Find where the given text appears and provide that cell's center as (X, Y) coordinate. 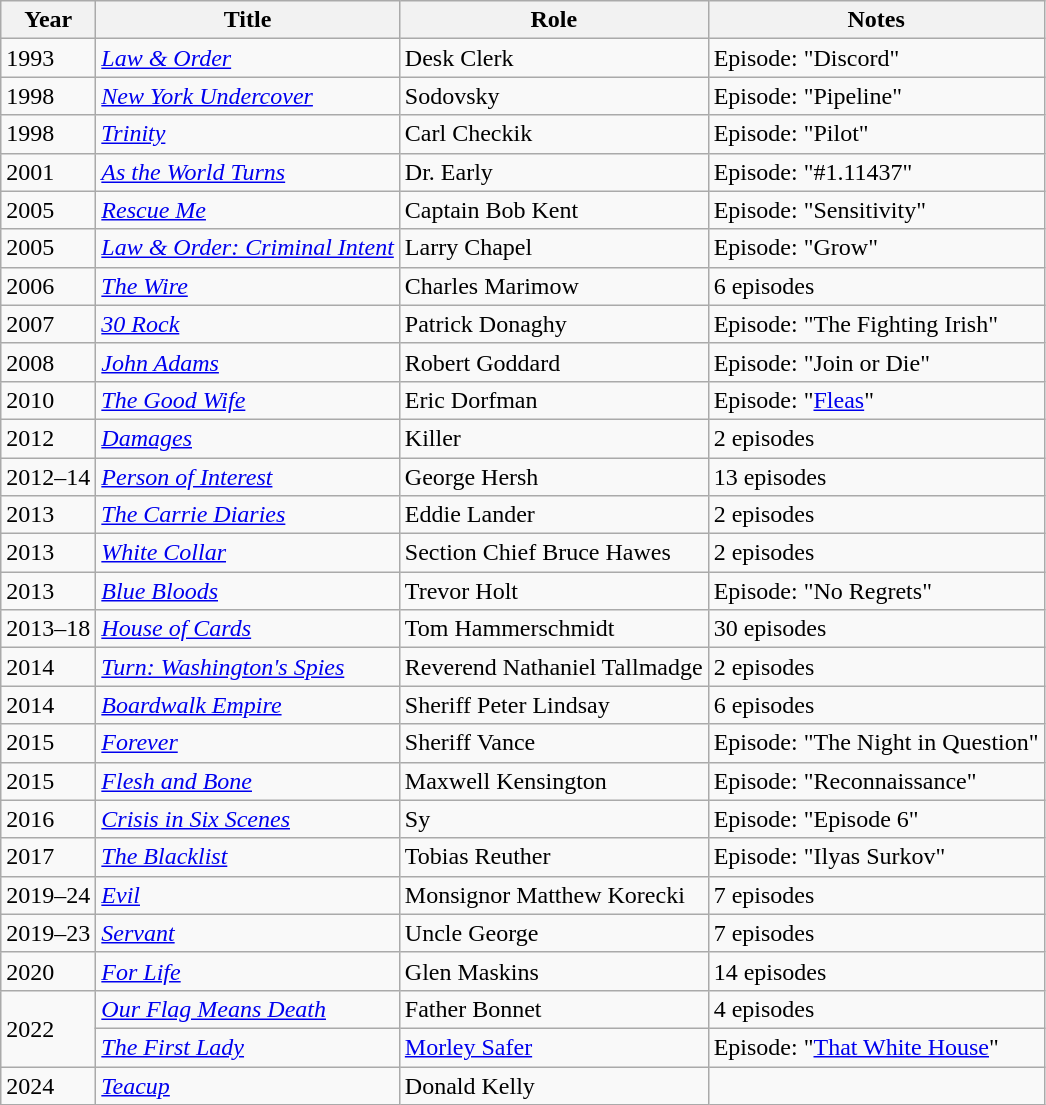
Larry Chapel (554, 248)
Desk Clerk (554, 58)
2007 (48, 324)
Glen Maskins (554, 971)
Tom Hammerschmidt (554, 629)
The Good Wife (248, 400)
Episode: "The Fighting Irish" (876, 324)
Father Bonnet (554, 1009)
Law & Order (248, 58)
Dr. Early (554, 172)
2024 (48, 1085)
Episode: "Pipeline" (876, 96)
Blue Bloods (248, 591)
Monsignor Matthew Korecki (554, 895)
As the World Turns (248, 172)
John Adams (248, 362)
2001 (48, 172)
Servant (248, 933)
Carl Checkik (554, 134)
Episode: "The Night in Question" (876, 743)
2017 (48, 857)
Reverend Nathaniel Tallmadge (554, 667)
2012 (48, 438)
House of Cards (248, 629)
Captain Bob Kent (554, 210)
13 episodes (876, 477)
Charles Marimow (554, 286)
Role (554, 20)
2012–14 (48, 477)
Episode: "Reconnaissance" (876, 781)
Killer (554, 438)
Uncle George (554, 933)
For Life (248, 971)
Episode: "Discord" (876, 58)
2022 (48, 1028)
2019–23 (48, 933)
Crisis in Six Scenes (248, 819)
Morley Safer (554, 1047)
Sheriff Vance (554, 743)
2008 (48, 362)
Boardwalk Empire (248, 705)
Our Flag Means Death (248, 1009)
Eddie Lander (554, 515)
Patrick Donaghy (554, 324)
Tobias Reuther (554, 857)
Sy (554, 819)
14 episodes (876, 971)
Robert Goddard (554, 362)
Person of Interest (248, 477)
Rescue Me (248, 210)
2019–24 (48, 895)
Sodovsky (554, 96)
Section Chief Bruce Hawes (554, 553)
Forever (248, 743)
Turn: Washington's Spies (248, 667)
30 episodes (876, 629)
New York Undercover (248, 96)
Episode: "Sensitivity" (876, 210)
Episode: "That White House" (876, 1047)
George Hersh (554, 477)
Title (248, 20)
Episode: "#1.11437" (876, 172)
4 episodes (876, 1009)
2010 (48, 400)
Episode: "Grow" (876, 248)
Episode: "Join or Die" (876, 362)
1993 (48, 58)
Sheriff Peter Lindsay (554, 705)
Flesh and Bone (248, 781)
Damages (248, 438)
Episode: "No Regrets" (876, 591)
Episode: "Episode 6" (876, 819)
Notes (876, 20)
The First Lady (248, 1047)
2013–18 (48, 629)
White Collar (248, 553)
30 Rock (248, 324)
Episode: "Ilyas Surkov" (876, 857)
Episode: "Pilot" (876, 134)
Trinity (248, 134)
Episode: "Fleas" (876, 400)
2020 (48, 971)
Trevor Holt (554, 591)
Eric Dorfman (554, 400)
Year (48, 20)
Donald Kelly (554, 1085)
2016 (48, 819)
Evil (248, 895)
The Carrie Diaries (248, 515)
Law & Order: Criminal Intent (248, 248)
The Wire (248, 286)
2006 (48, 286)
The Blacklist (248, 857)
Teacup (248, 1085)
Maxwell Kensington (554, 781)
